For the text-containing cell, return its midpoint in [x, y] coordinate format. 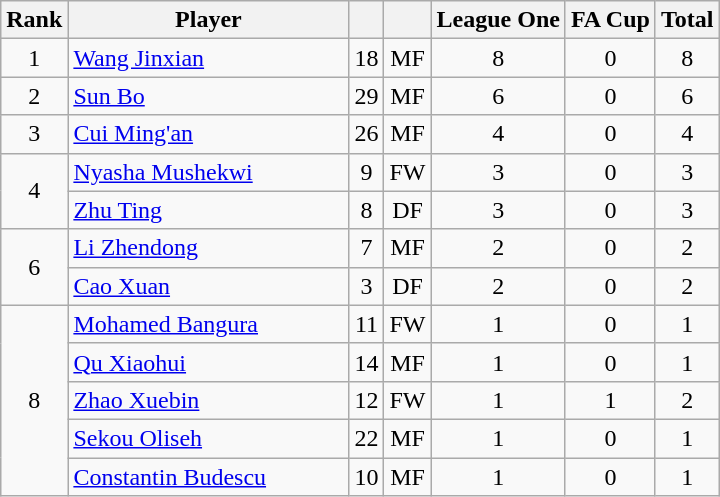
26 [366, 134]
Zhao Xuebin [208, 400]
7 [366, 248]
Wang Jinxian [208, 58]
Player [208, 20]
Mohamed Bangura [208, 324]
11 [366, 324]
29 [366, 96]
Sun Bo [208, 96]
Rank [34, 20]
Nyasha Mushekwi [208, 172]
22 [366, 438]
18 [366, 58]
9 [366, 172]
14 [366, 362]
Qu Xiaohui [208, 362]
Li Zhendong [208, 248]
League One [498, 20]
10 [366, 477]
Sekou Oliseh [208, 438]
Zhu Ting [208, 210]
Cui Ming'an [208, 134]
Cao Xuan [208, 286]
Total [687, 20]
Constantin Budescu [208, 477]
12 [366, 400]
FA Cup [610, 20]
